Return the [x, y] coordinate for the center point of the cell that contains the specified text.  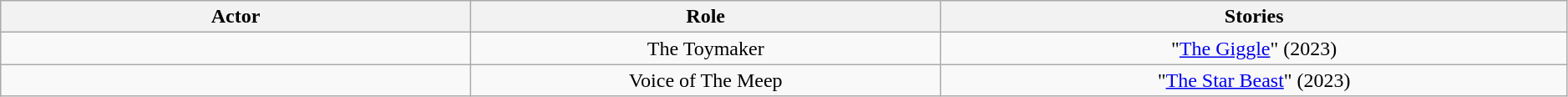
"The Giggle" (2023) [1254, 48]
Actor [236, 17]
Role [705, 17]
"The Star Beast" (2023) [1254, 80]
Voice of The Meep [705, 80]
Stories [1254, 17]
The Toymaker [705, 48]
